Scan for the cell matching the given text and deliver its [X, Y] coordinate at center. 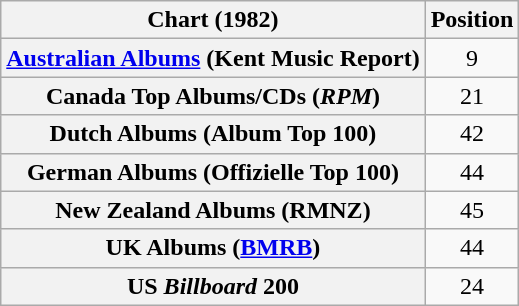
9 [472, 58]
Canada Top Albums/CDs (RPM) [213, 96]
New Zealand Albums (RMNZ) [213, 210]
UK Albums (BMRB) [213, 248]
US Billboard 200 [213, 286]
Dutch Albums (Album Top 100) [213, 134]
Position [472, 20]
45 [472, 210]
Chart (1982) [213, 20]
German Albums (Offizielle Top 100) [213, 172]
24 [472, 286]
21 [472, 96]
42 [472, 134]
Australian Albums (Kent Music Report) [213, 58]
